Determine the (X, Y) coordinate at the center of the cell enclosing the given text.  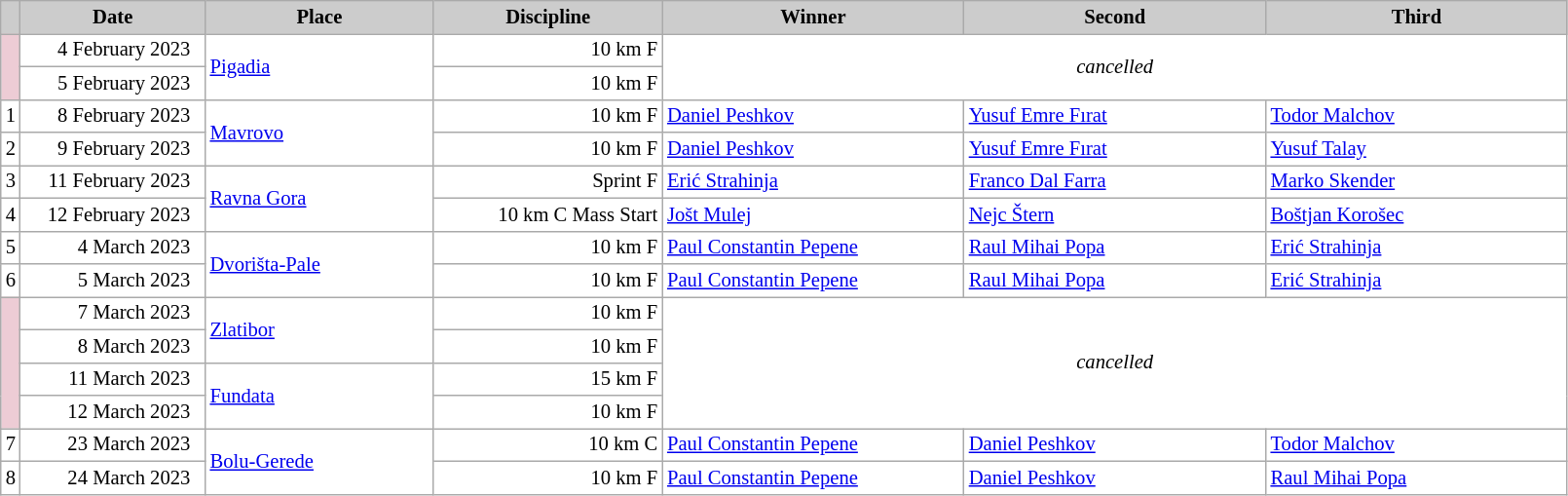
Date (113, 17)
Yusuf Talay (1417, 149)
24 March 2023 (113, 477)
Discipline (547, 17)
Fundata (319, 396)
6 (11, 280)
12 February 2023 (113, 214)
Mavrovo (319, 133)
Sprint F (547, 181)
9 February 2023 (113, 149)
Place (319, 17)
12 March 2023 (113, 412)
Second (1115, 17)
8 March 2023 (113, 346)
4 (11, 214)
5 February 2023 (113, 83)
8 February 2023 (113, 116)
10 km C (547, 444)
Marko Skender (1417, 181)
Nejc Štern (1115, 214)
4 March 2023 (113, 248)
Dvorišta-Pale (319, 264)
7 March 2023 (113, 313)
8 (11, 477)
Ravna Gora (319, 198)
Winner (813, 17)
Third (1417, 17)
11 March 2023 (113, 379)
Boštjan Korošec (1417, 214)
15 km F (547, 379)
11 February 2023 (113, 181)
5 March 2023 (113, 280)
7 (11, 444)
Franco Dal Farra (1115, 181)
3 (11, 181)
Zlatibor (319, 329)
Pigadia (319, 66)
Jošt Mulej (813, 214)
2 (11, 149)
Bolu-Gerede (319, 461)
1 (11, 116)
23 March 2023 (113, 444)
5 (11, 248)
10 km C Mass Start (547, 214)
4 February 2023 (113, 50)
